Locate the cell with the specified text and output its [x, y] center coordinate. 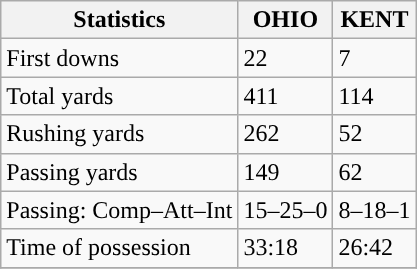
OHIO [286, 20]
Rushing yards [120, 134]
Statistics [120, 20]
26:42 [374, 248]
Total yards [120, 96]
Passing yards [120, 172]
15–25–0 [286, 210]
22 [286, 58]
First downs [120, 58]
Passing: Comp–Att–Int [120, 210]
149 [286, 172]
8–18–1 [374, 210]
262 [286, 134]
Time of possession [120, 248]
KENT [374, 20]
411 [286, 96]
33:18 [286, 248]
62 [374, 172]
7 [374, 58]
52 [374, 134]
114 [374, 96]
